Detect which cell encompasses the target text, then output its (x, y) center coordinate. 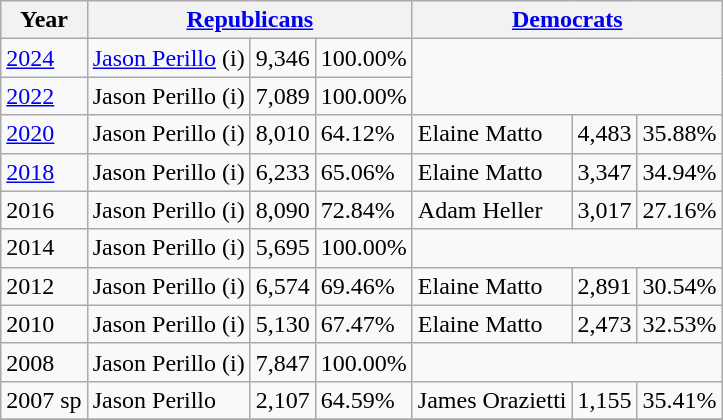
72.84% (364, 210)
9,346 (282, 58)
2,891 (604, 286)
69.46% (364, 286)
2,107 (282, 400)
3,347 (604, 172)
Jason Perillo (168, 400)
2008 (44, 362)
Adam Heller (492, 210)
30.54% (680, 286)
2012 (44, 286)
James Orazietti (492, 400)
2010 (44, 324)
65.06% (364, 172)
6,574 (282, 286)
34.94% (680, 172)
64.59% (364, 400)
7,847 (282, 362)
35.88% (680, 134)
8,010 (282, 134)
2016 (44, 210)
7,089 (282, 96)
67.47% (364, 324)
5,130 (282, 324)
2020 (44, 134)
2022 (44, 96)
4,483 (604, 134)
2024 (44, 58)
Year (44, 20)
2,473 (604, 324)
1,155 (604, 400)
64.12% (364, 134)
2014 (44, 248)
Democrats (567, 20)
27.16% (680, 210)
2018 (44, 172)
6,233 (282, 172)
8,090 (282, 210)
2007 sp (44, 400)
Republicans (250, 20)
35.41% (680, 400)
5,695 (282, 248)
3,017 (604, 210)
32.53% (680, 324)
